Search for the cell housing the specified text and yield its (x, y) center coordinate. 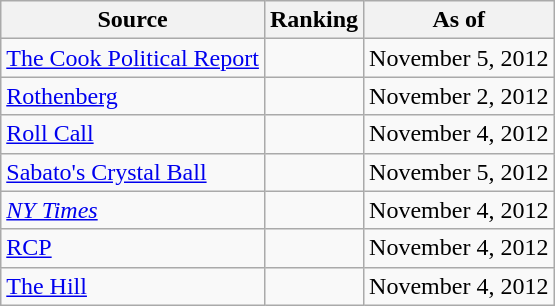
Source (133, 20)
Roll Call (133, 134)
November 2, 2012 (459, 96)
The Cook Political Report (133, 58)
The Hill (133, 286)
NY Times (133, 210)
RCP (133, 248)
Sabato's Crystal Ball (133, 172)
Rothenberg (133, 96)
Ranking (314, 20)
As of (459, 20)
